Pinpoint the cell where the given text exists, returning its (x, y) midpoint coordinate. 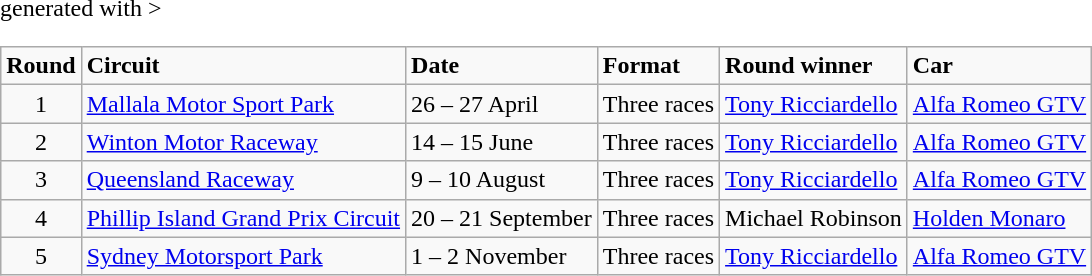
5 (41, 256)
Winton Motor Raceway (243, 142)
Round (41, 66)
4 (41, 218)
26 – 27 April (502, 104)
14 – 15 June (502, 142)
Circuit (243, 66)
Queensland Raceway (243, 180)
2 (41, 142)
Phillip Island Grand Prix Circuit (243, 218)
Sydney Motorsport Park (243, 256)
1 – 2 November (502, 256)
Car (999, 66)
1 (41, 104)
9 – 10 August (502, 180)
Mallala Motor Sport Park (243, 104)
Holden Monaro (999, 218)
3 (41, 180)
20 – 21 September (502, 218)
Round winner (814, 66)
Michael Robinson (814, 218)
Format (658, 66)
Date (502, 66)
